Locate the cell with the specified text and output its (X, Y) center coordinate. 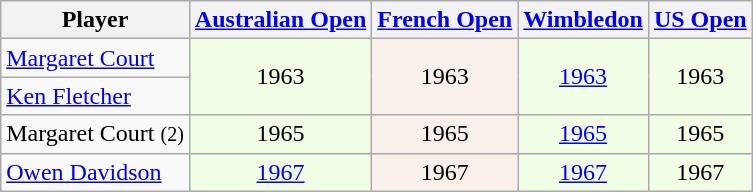
Player (96, 20)
Wimbledon (584, 20)
Margaret Court (96, 58)
US Open (700, 20)
Australian Open (280, 20)
Owen Davidson (96, 172)
French Open (445, 20)
Margaret Court (2) (96, 134)
Ken Fletcher (96, 96)
